Return the [X, Y] coordinate for the center point of the cell that contains the specified text.  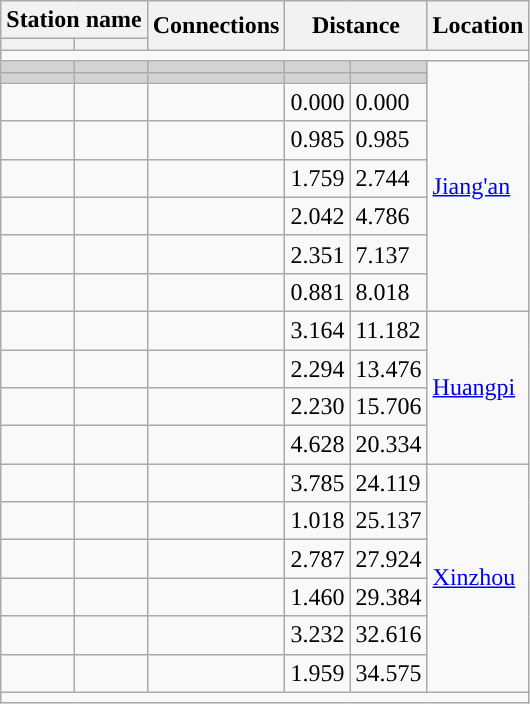
27.924 [388, 559]
3.785 [318, 483]
Huangpi [478, 387]
29.384 [388, 597]
24.119 [388, 483]
Station name [74, 20]
2.294 [318, 369]
1.959 [318, 673]
2.787 [318, 559]
Distance [356, 26]
13.476 [388, 369]
3.164 [318, 330]
3.232 [318, 635]
2.744 [388, 178]
2.351 [318, 254]
15.706 [388, 407]
34.575 [388, 673]
4.628 [318, 445]
1.460 [318, 597]
1.018 [318, 521]
Location [478, 26]
0.881 [318, 292]
32.616 [388, 635]
Xinzhou [478, 578]
20.334 [388, 445]
1.759 [318, 178]
11.182 [388, 330]
Connections [216, 26]
2.042 [318, 216]
4.786 [388, 216]
2.230 [318, 407]
8.018 [388, 292]
25.137 [388, 521]
7.137 [388, 254]
Jiang'an [478, 186]
